Pinpoint the cell where the given text exists, returning its [X, Y] midpoint coordinate. 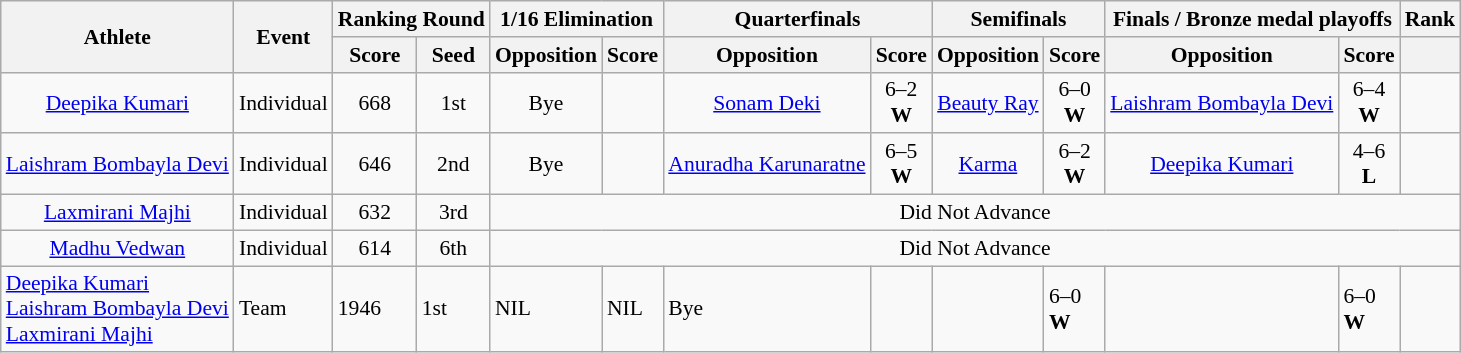
Madhu Vedwan [118, 248]
Semifinals [1018, 19]
Athlete [118, 36]
668 [375, 102]
3rd [454, 213]
Anuradha Karunaratne [766, 164]
1946 [375, 310]
Rank [1430, 19]
Seed [454, 55]
Event [284, 36]
Quarterfinals [798, 19]
Laxmirani Majhi [118, 213]
614 [375, 248]
Ranking Round [412, 19]
632 [375, 213]
Finals / Bronze medal playoffs [1252, 19]
6–4W [1368, 102]
Team [284, 310]
6–5W [902, 164]
Sonam Deki [766, 102]
646 [375, 164]
Deepika KumariLaishram Bombayla DeviLaxmirani Majhi [118, 310]
6th [454, 248]
Karma [988, 164]
2nd [454, 164]
1/16 Elimination [576, 19]
Beauty Ray [988, 102]
4–6L [1368, 164]
